Provide the [x, y] coordinate of the cell's center where the given text is located.  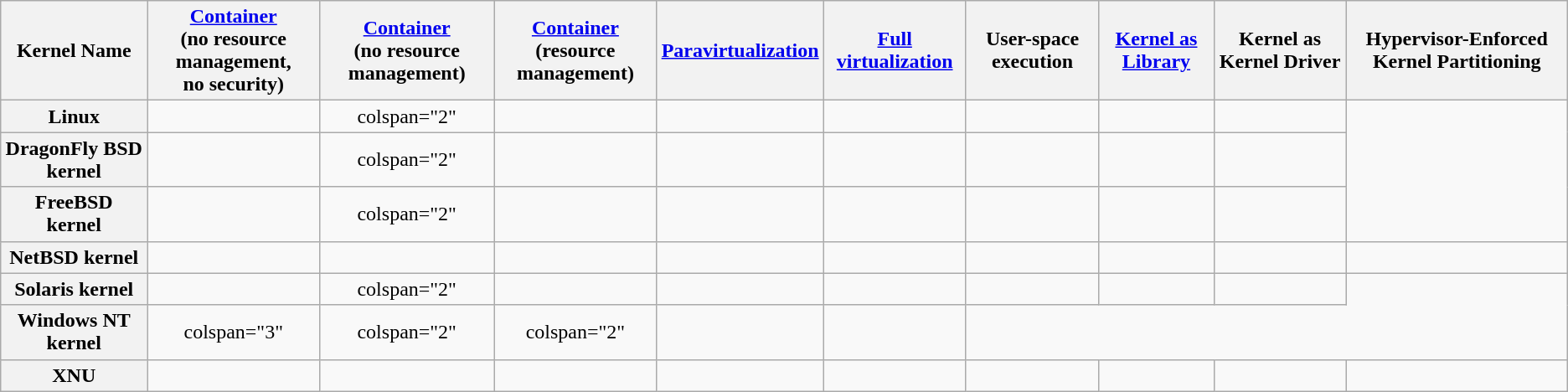
Kernel as Library [1156, 50]
NetBSD kernel [74, 257]
Kernel as Kernel Driver [1280, 50]
Windows NT kernel [74, 332]
Container(no resource management) [407, 50]
Hypervisor-Enforced Kernel Partitioning [1457, 50]
Linux [74, 116]
Solaris kernel [74, 289]
FreeBSD kernel [74, 214]
Container(resource management) [575, 50]
Full virtualization [895, 50]
colspan="3" [234, 332]
Paravirtualization [740, 50]
XNU [74, 375]
Container(no resource management,no security) [234, 50]
User-space execution [1032, 50]
DragonFly BSD kernel [74, 159]
Kernel Name [74, 50]
